Determine the (x, y) coordinate at the center of the cell enclosing the given text.  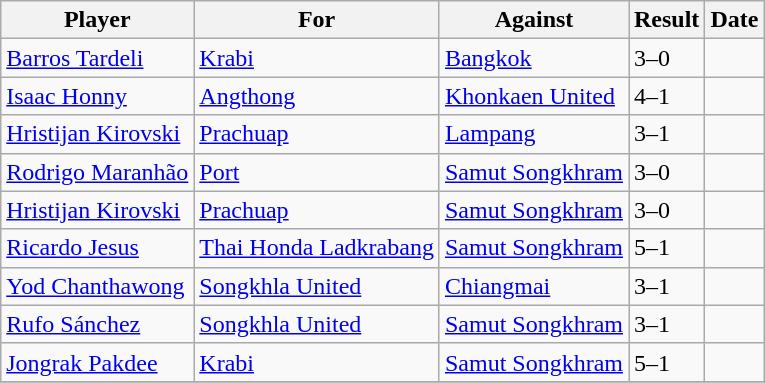
Isaac Honny (98, 96)
Ricardo Jesus (98, 248)
Lampang (534, 134)
For (317, 20)
4–1 (666, 96)
Result (666, 20)
Port (317, 172)
Against (534, 20)
Player (98, 20)
Chiangmai (534, 286)
Barros Tardeli (98, 58)
Thai Honda Ladkrabang (317, 248)
Rufo Sánchez (98, 324)
Khonkaen United (534, 96)
Rodrigo Maranhão (98, 172)
Yod Chanthawong (98, 286)
Bangkok (534, 58)
Angthong (317, 96)
Date (734, 20)
Jongrak Pakdee (98, 362)
